Provide the [X, Y] coordinate of the cell's center where the given text is located.  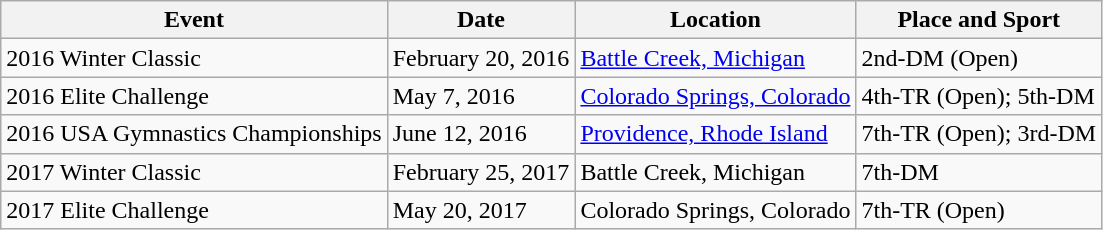
February 25, 2017 [481, 172]
Providence, Rhode Island [716, 134]
7th-TR (Open); 3rd-DM [979, 134]
February 20, 2016 [481, 58]
Event [194, 20]
2016 Elite Challenge [194, 96]
2016 Winter Classic [194, 58]
Date [481, 20]
May 20, 2017 [481, 210]
2016 USA Gymnastics Championships [194, 134]
Location [716, 20]
7th-DM [979, 172]
May 7, 2016 [481, 96]
7th-TR (Open) [979, 210]
2017 Elite Challenge [194, 210]
June 12, 2016 [481, 134]
2017 Winter Classic [194, 172]
4th-TR (Open); 5th-DM [979, 96]
2nd-DM (Open) [979, 58]
Place and Sport [979, 20]
